Detect which cell encompasses the target text, then output its (X, Y) center coordinate. 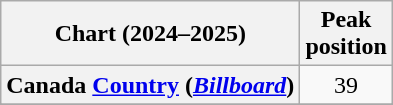
39 (346, 85)
Chart (2024–2025) (150, 34)
Canada Country (Billboard) (150, 85)
Peakposition (346, 34)
